Extract the [X, Y] coordinate from the center of the cell holding the provided text.  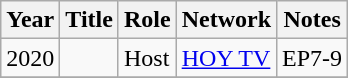
Title [90, 20]
EP7-9 [312, 58]
Host [147, 58]
2020 [30, 58]
Network [226, 20]
Role [147, 20]
Year [30, 20]
HOY TV [226, 58]
Notes [312, 20]
